Capture the cell that displays the provided text and extract its (x, y) central coordinate. 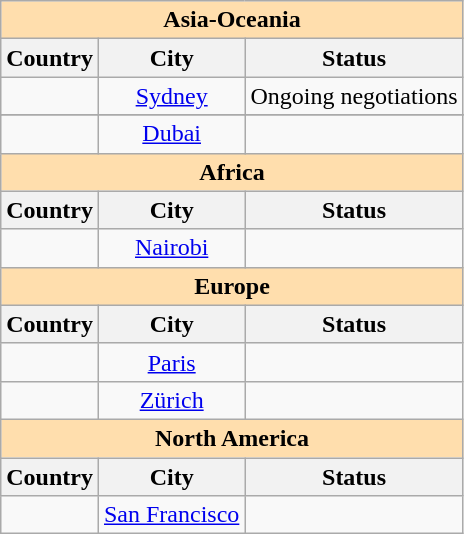
Zürich (171, 400)
San Francisco (171, 515)
Europe (232, 286)
Paris (171, 362)
Nairobi (171, 248)
Ongoing negotiations (354, 96)
Dubai (171, 134)
North America (232, 438)
Africa (232, 172)
Asia-Oceania (232, 20)
Sydney (171, 96)
